Output the [x, y] coordinate of the center of the cell containing the given text.  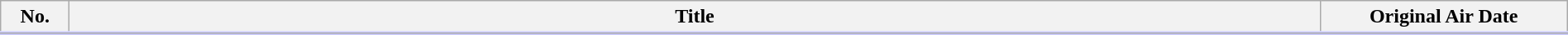
No. [35, 17]
Original Air Date [1444, 17]
Title [695, 17]
